Locate the cell with the specified text and output its [X, Y] center coordinate. 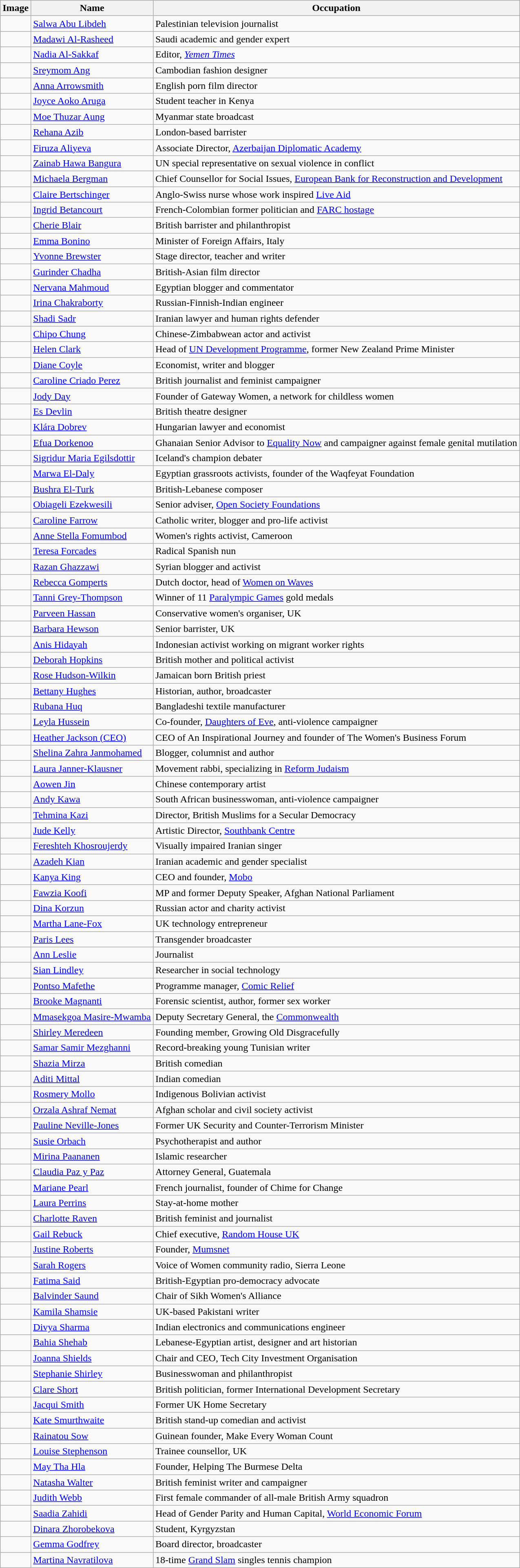
First female commander of all-male British Army squadron [336, 1498]
Brooke Magnanti [92, 1001]
Cherie Blair [92, 225]
Samar Samir Mezghanni [92, 1048]
Helen Clark [92, 349]
Record-breaking young Tunisian writer [336, 1048]
Justine Roberts [92, 1250]
Pontso Mafethe [92, 986]
Former UK Security and Counter-Terrorism Minister [336, 1125]
Chair and CEO, Tech City Investment Organisation [336, 1358]
Andy Kawa [92, 799]
Chinese-Zimbabwean actor and activist [336, 334]
Minister of Foreign Affairs, Italy [336, 241]
Director, British Muslims for a Secular Democracy [336, 815]
Nervana Mahmoud [92, 287]
Anne Stella Fomumbod [92, 536]
Founder, Helping The Burmese Delta [336, 1467]
Cambodian fashion designer [336, 70]
Shirley Meredeen [92, 1032]
18-time Grand Slam singles tennis champion [336, 1560]
Name [92, 8]
Women's rights activist, Cameroon [336, 536]
Deputy Secretary General, the Commonwealth [336, 1017]
Efua Dorkenoo [92, 442]
Diane Coyle [92, 365]
Joyce Aoko Aruga [92, 101]
Sigridur Maria Egilsdottir [92, 458]
British-Lebanese composer [336, 489]
British-Asian film director [336, 272]
Charlotte Raven [92, 1219]
Madawi Al-Rasheed [92, 39]
Rosmery Mollo [92, 1094]
Former UK Home Secretary [336, 1405]
Sarah Rogers [92, 1265]
Parveen Hassan [92, 613]
UN special representative on sexual violence in conflict [336, 163]
Gail Rebuck [92, 1234]
Islamic researcher [336, 1156]
Founder of Gateway Women, a network for childless women [336, 396]
Tehmina Kazi [92, 815]
Visually impaired Iranian singer [336, 846]
Joanna Shields [92, 1358]
Chinese contemporary artist [336, 784]
Obiageli Ezekwesili [92, 505]
British comedian [336, 1063]
Laura Janner-Klausner [92, 769]
Co-founder, Daughters of Eve, anti-violence campaigner [336, 722]
Russian-Finnish-Indian engineer [336, 303]
Founder, Mumsnet [336, 1250]
British theatre designer [336, 411]
Martina Navratilova [92, 1560]
Attorney General, Guatemala [336, 1172]
Journalist [336, 955]
Rebecca Gomperts [92, 582]
Aowen Jin [92, 784]
Dutch doctor, head of Women on Waves [336, 582]
Nadia Al-Sakkaf [92, 55]
British-Egyptian pro-democracy advocate [336, 1281]
Associate Director, Azerbaijan Diplomatic Academy [336, 148]
Kate Smurthwaite [92, 1420]
Claudia Paz y Paz [92, 1172]
Balvinder Saund [92, 1296]
Founding member, Growing Old Disgracefully [336, 1032]
Iranian academic and gender specialist [336, 861]
Indonesian activist working on migrant worker rights [336, 644]
Deborah Hopkins [92, 660]
Programme manager, Comic Relief [336, 986]
Rose Hudson-Wilkin [92, 675]
Klára Dobrev [92, 427]
Sreymom Ang [92, 70]
Paris Lees [92, 939]
Stephanie Shirley [92, 1374]
Iranian lawyer and human rights defender [336, 318]
Saudi academic and gender expert [336, 39]
Kamila Shamsie [92, 1312]
Student, Kyrgyzstan [336, 1529]
Egyptian grassroots activists, founder of the Waqfeyat Foundation [336, 474]
Fawzia Koofi [92, 892]
Stage director, teacher and writer [336, 256]
Rubana Huq [92, 707]
Fatima Said [92, 1281]
CEO of An Inspirational Journey and founder of The Women's Business Forum [336, 738]
Orzala Ashraf Nemat [92, 1110]
British feminist and journalist [336, 1219]
Caroline Criado Perez [92, 380]
Divya Sharma [92, 1327]
Dinara Zhorobekova [92, 1529]
Michaela Bergman [92, 179]
Shadi Sadr [92, 318]
Firuza Aliyeva [92, 148]
Shelina Zahra Janmohamed [92, 753]
Egyptian blogger and commentator [336, 287]
Senior adviser, Open Society Foundations [336, 505]
Image [15, 8]
Myanmar state broadcast [336, 117]
Indian comedian [336, 1079]
Hungarian lawyer and economist [336, 427]
Irina Chakraborty [92, 303]
Occupation [336, 8]
Jamaican born British priest [336, 675]
Researcher in social technology [336, 970]
Saadia Zahidi [92, 1513]
Teresa Forcades [92, 551]
Head of Gender Parity and Human Capital, World Economic Forum [336, 1513]
Psychotherapist and author [336, 1141]
Winner of 11 Paralympic Games gold medals [336, 598]
CEO and founder, Mobo [336, 877]
Student teacher in Kenya [336, 101]
Leyla Hussein [92, 722]
Radical Spanish nun [336, 551]
British stand-up comedian and activist [336, 1420]
Chipo Chung [92, 334]
Artistic Director, Southbank Centre [336, 830]
British journalist and feminist campaigner [336, 380]
Bettany Hughes [92, 691]
UK-based Pakistani writer [336, 1312]
Jacqui Smith [92, 1405]
South African businesswoman, anti-violence campaigner [336, 799]
Chief executive, Random House UK [336, 1234]
Salwa Abu Libdeh [92, 24]
Mirina Paananen [92, 1156]
Palestinian television journalist [336, 24]
Voice of Women community radio, Sierra Leone [336, 1265]
Editor, Yemen Times [336, 55]
Catholic writer, blogger and pro-life activist [336, 520]
British mother and political activist [336, 660]
Marwa El-Daly [92, 474]
Jody Day [92, 396]
Dina Korzun [92, 908]
Indigenous Bolivian activist [336, 1094]
Rehana Azib [92, 132]
Kanya King [92, 877]
Azadeh Kian [92, 861]
Gurinder Chadha [92, 272]
Russian actor and charity activist [336, 908]
Fereshteh Khosroujerdy [92, 846]
Moe Thuzar Aung [92, 117]
Caroline Farrow [92, 520]
Lebanese-Egyptian artist, designer and art historian [336, 1343]
Chief Counsellor for Social Issues, European Bank for Reconstruction and Development [336, 179]
Es Devlin [92, 411]
Anis Hidayah [92, 644]
Ghanaian Senior Advisor to Equality Now and campaigner against female genital mutilation [336, 442]
Syrian blogger and activist [336, 567]
Aditi Mittal [92, 1079]
Bushra El-Turk [92, 489]
British politician, former International Development Secretary [336, 1389]
Bangladeshi textile manufacturer [336, 707]
Susie Orbach [92, 1141]
Economist, writer and blogger [336, 365]
Anna Arrowsmith [92, 86]
Yvonne Brewster [92, 256]
Transgender broadcaster [336, 939]
Historian, author, broadcaster [336, 691]
Trainee counsellor, UK [336, 1451]
Mariane Pearl [92, 1188]
Jude Kelly [92, 830]
Clare Short [92, 1389]
Barbara Hewson [92, 629]
Movement rabbi, specializing in Reform Judaism [336, 769]
Razan Ghazzawi [92, 567]
Guinean founder, Make Every Woman Count [336, 1435]
Businesswoman and philanthropist [336, 1374]
MP and former Deputy Speaker, Afghan National Parliament [336, 892]
Chair of Sikh Women's Alliance [336, 1296]
Judith Webb [92, 1498]
French journalist, founder of Chime for Change [336, 1188]
Bahia Shehab [92, 1343]
Zainab Hawa Bangura [92, 163]
Laura Perrins [92, 1203]
Anglo-Swiss nurse whose work inspired Live Aid [336, 194]
Forensic scientist, author, former sex worker [336, 1001]
Conservative women's organiser, UK [336, 613]
British barrister and philanthropist [336, 225]
Louise Stephenson [92, 1451]
May Tha Hla [92, 1467]
Ann Leslie [92, 955]
Emma Bonino [92, 241]
Stay-at-home mother [336, 1203]
Martha Lane-Fox [92, 923]
Indian electronics and communications engineer [336, 1327]
Iceland's champion debater [336, 458]
Heather Jackson (CEO) [92, 738]
Claire Bertschinger [92, 194]
British feminist writer and campaigner [336, 1482]
Blogger, columnist and author [336, 753]
Ingrid Betancourt [92, 210]
Rainatou Sow [92, 1435]
Mmasekgoa Masire-Mwamba [92, 1017]
Afghan scholar and civil society activist [336, 1110]
UK technology entrepreneur [336, 923]
London-based barrister [336, 132]
Natasha Walter [92, 1482]
Board director, broadcaster [336, 1544]
Shazia Mirza [92, 1063]
French-Colombian former politician and FARC hostage [336, 210]
Senior barrister, UK [336, 629]
English porn film director [336, 86]
Gemma Godfrey [92, 1544]
Sian Lindley [92, 970]
Tanni Grey-Thompson [92, 598]
Head of UN Development Programme, former New Zealand Prime Minister [336, 349]
Pauline Neville-Jones [92, 1125]
